Extract the [X, Y] coordinate from the center of the cell holding the provided text.  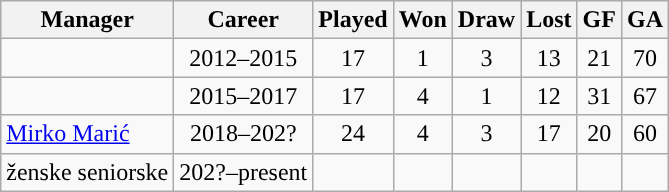
20 [599, 134]
Mirko Marić [88, 134]
31 [599, 96]
2015–2017 [244, 96]
GF [599, 20]
24 [353, 134]
2012–2015 [244, 58]
202?–present [244, 172]
GA [644, 20]
12 [549, 96]
Lost [549, 20]
ženske seniorske [88, 172]
13 [549, 58]
70 [644, 58]
Played [353, 20]
Manager [88, 20]
Draw [486, 20]
67 [644, 96]
Won [422, 20]
21 [599, 58]
Career [244, 20]
2018–202? [244, 134]
60 [644, 134]
